Scan for the cell matching the given text and deliver its (X, Y) coordinate at center. 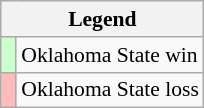
Oklahoma State win (110, 55)
Oklahoma State loss (110, 90)
Legend (102, 19)
